Detect which cell encompasses the target text, then output its [X, Y] center coordinate. 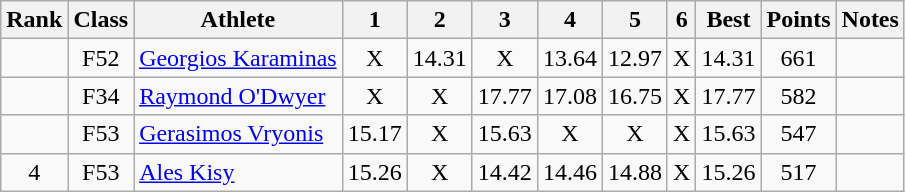
14.46 [570, 172]
15.17 [374, 134]
547 [798, 134]
14.42 [504, 172]
F52 [101, 58]
582 [798, 96]
2 [440, 20]
517 [798, 172]
Best [728, 20]
Ales Kisy [238, 172]
3 [504, 20]
Gerasimos Vryonis [238, 134]
16.75 [634, 96]
5 [634, 20]
Class [101, 20]
Rank [34, 20]
Notes [870, 20]
Points [798, 20]
Athlete [238, 20]
F34 [101, 96]
17.08 [570, 96]
12.97 [634, 58]
Georgios Karaminas [238, 58]
661 [798, 58]
Raymond O'Dwyer [238, 96]
14.88 [634, 172]
13.64 [570, 58]
6 [681, 20]
1 [374, 20]
